Capture the cell that displays the provided text and extract its (x, y) central coordinate. 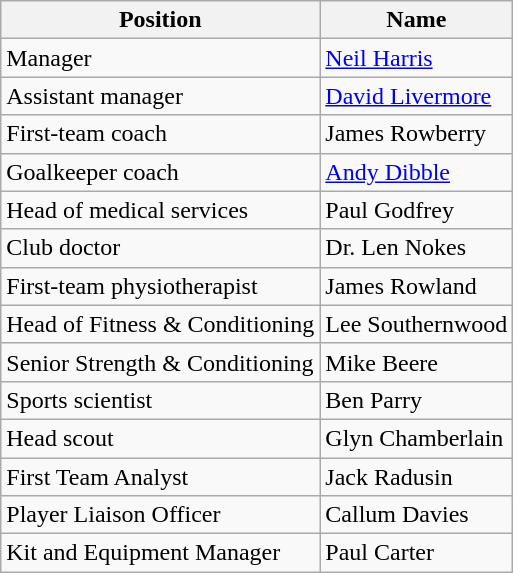
First-team coach (160, 134)
Player Liaison Officer (160, 515)
Senior Strength & Conditioning (160, 362)
Paul Godfrey (416, 210)
Dr. Len Nokes (416, 248)
Lee Southernwood (416, 324)
James Rowland (416, 286)
Callum Davies (416, 515)
Head of Fitness & Conditioning (160, 324)
Neil Harris (416, 58)
Kit and Equipment Manager (160, 553)
Glyn Chamberlain (416, 438)
Head of medical services (160, 210)
Goalkeeper coach (160, 172)
James Rowberry (416, 134)
Manager (160, 58)
Assistant manager (160, 96)
David Livermore (416, 96)
Mike Beere (416, 362)
First Team Analyst (160, 477)
Jack Radusin (416, 477)
First-team physiotherapist (160, 286)
Head scout (160, 438)
Club doctor (160, 248)
Ben Parry (416, 400)
Paul Carter (416, 553)
Sports scientist (160, 400)
Name (416, 20)
Andy Dibble (416, 172)
Position (160, 20)
